Return (x, y) of the center of cell containing provided text 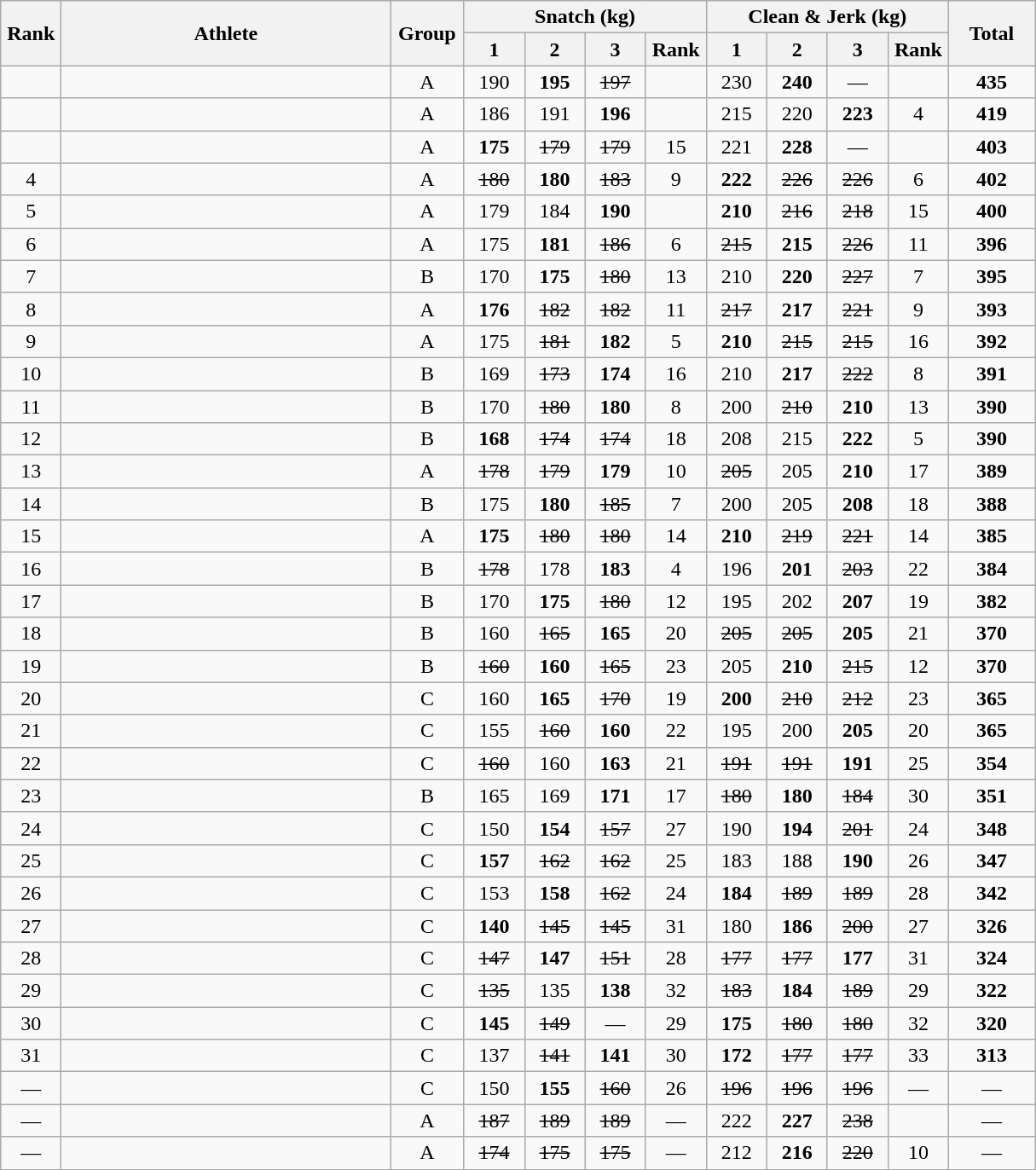
Snatch (kg) (585, 17)
140 (495, 925)
187 (495, 1121)
194 (796, 828)
173 (554, 374)
342 (991, 893)
138 (616, 991)
219 (796, 536)
403 (991, 147)
348 (991, 828)
151 (616, 959)
322 (991, 991)
392 (991, 341)
320 (991, 1023)
172 (737, 1056)
384 (991, 569)
238 (858, 1121)
163 (616, 763)
153 (495, 893)
402 (991, 179)
197 (616, 82)
324 (991, 959)
388 (991, 504)
391 (991, 374)
Clean & Jerk (kg) (827, 17)
218 (858, 211)
137 (495, 1056)
228 (796, 147)
207 (858, 601)
382 (991, 601)
202 (796, 601)
419 (991, 114)
230 (737, 82)
149 (554, 1023)
326 (991, 925)
400 (991, 211)
223 (858, 114)
385 (991, 536)
Athlete (226, 33)
435 (991, 82)
176 (495, 309)
171 (616, 796)
188 (796, 860)
313 (991, 1056)
Total (991, 33)
389 (991, 472)
168 (495, 439)
Group (427, 33)
185 (616, 504)
351 (991, 796)
158 (554, 893)
154 (554, 828)
393 (991, 309)
395 (991, 276)
203 (858, 569)
240 (796, 82)
354 (991, 763)
396 (991, 244)
347 (991, 860)
33 (917, 1056)
